Identify which cell holds the provided text, then report its [X, Y] central coordinate. 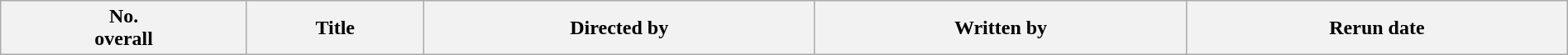
Title [335, 28]
Written by [1001, 28]
Rerun date [1378, 28]
Directed by [619, 28]
No.overall [124, 28]
